Provide the (x, y) coordinate of the cell's center where the given text is located.  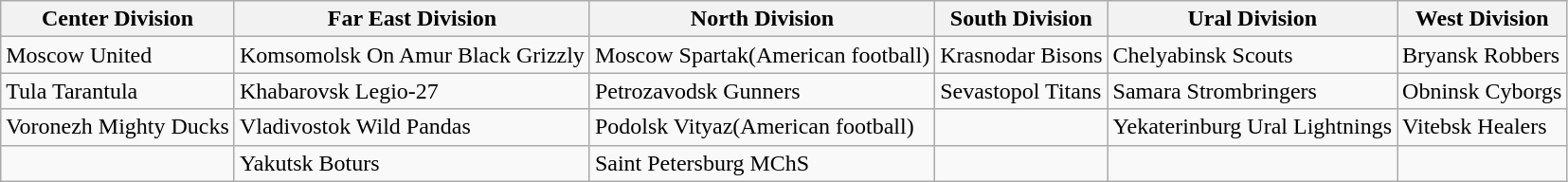
Yekaterinburg Ural Lightnings (1253, 127)
Yakutsk Boturs (411, 163)
Obninsk Cyborgs (1482, 91)
Bryansk Robbers (1482, 55)
Petrozavodsk Gunners (762, 91)
Chelyabinsk Scouts (1253, 55)
Center Division (117, 19)
Tula Tarantula (117, 91)
Ural Division (1253, 19)
Vladivostok Wild Pandas (411, 127)
Moscow United (117, 55)
Moscow Spartak(American football) (762, 55)
Sevastopol Titans (1021, 91)
Saint Petersburg MChS (762, 163)
Samara Strombringers (1253, 91)
North Division (762, 19)
Podolsk Vityaz(American football) (762, 127)
South Division (1021, 19)
West Division (1482, 19)
Komsomolsk On Amur Black Grizzly (411, 55)
Khabarovsk Legio-27 (411, 91)
Far East Division (411, 19)
Voronezh Mighty Ducks (117, 127)
Krasnodar Bisons (1021, 55)
Vitebsk Healers (1482, 127)
